Return [X, Y] of the center of cell containing provided text 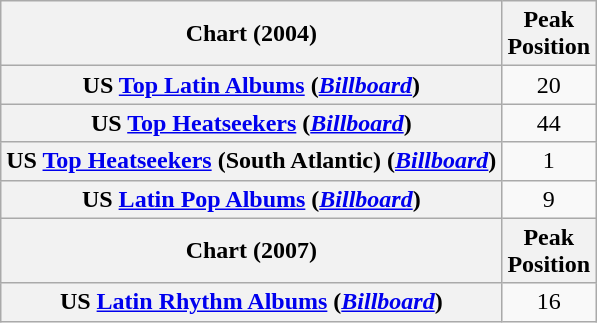
20 [549, 85]
44 [549, 123]
US Top Heatseekers (Billboard) [252, 123]
9 [549, 199]
US Top Heatseekers (South Atlantic) (Billboard) [252, 161]
Chart (2007) [252, 250]
US Latin Pop Albums (Billboard) [252, 199]
Chart (2004) [252, 34]
1 [549, 161]
16 [549, 302]
US Top Latin Albums (Billboard) [252, 85]
US Latin Rhythm Albums (Billboard) [252, 302]
